Detect which cell encompasses the target text, then output its (X, Y) center coordinate. 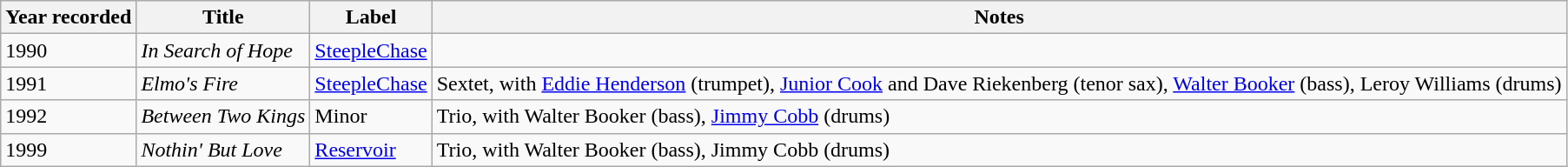
1990 (69, 50)
Reservoir (371, 150)
Sextet, with Eddie Henderson (trumpet), Junior Cook and Dave Riekenberg (tenor sax), Walter Booker (bass), Leroy Williams (drums) (999, 83)
In Search of Hope (223, 50)
1999 (69, 150)
Minor (371, 117)
1991 (69, 83)
Label (371, 17)
Year recorded (69, 17)
Title (223, 17)
Elmo's Fire (223, 83)
Nothin' But Love (223, 150)
1992 (69, 117)
Between Two Kings (223, 117)
Notes (999, 17)
